Find where the given text appears and provide that cell's center as [x, y] coordinate. 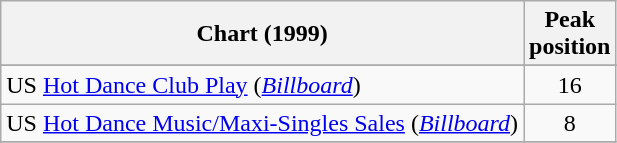
16 [570, 85]
US Hot Dance Club Play (Billboard) [262, 85]
Chart (1999) [262, 34]
Peakposition [570, 34]
US Hot Dance Music/Maxi-Singles Sales (Billboard) [262, 123]
8 [570, 123]
